Pinpoint the cell where the given text exists, returning its (X, Y) midpoint coordinate. 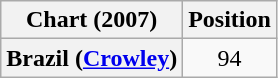
Position (230, 20)
Brazil (Crowley) (92, 58)
94 (230, 58)
Chart (2007) (92, 20)
